Detect which cell encompasses the target text, then output its (x, y) center coordinate. 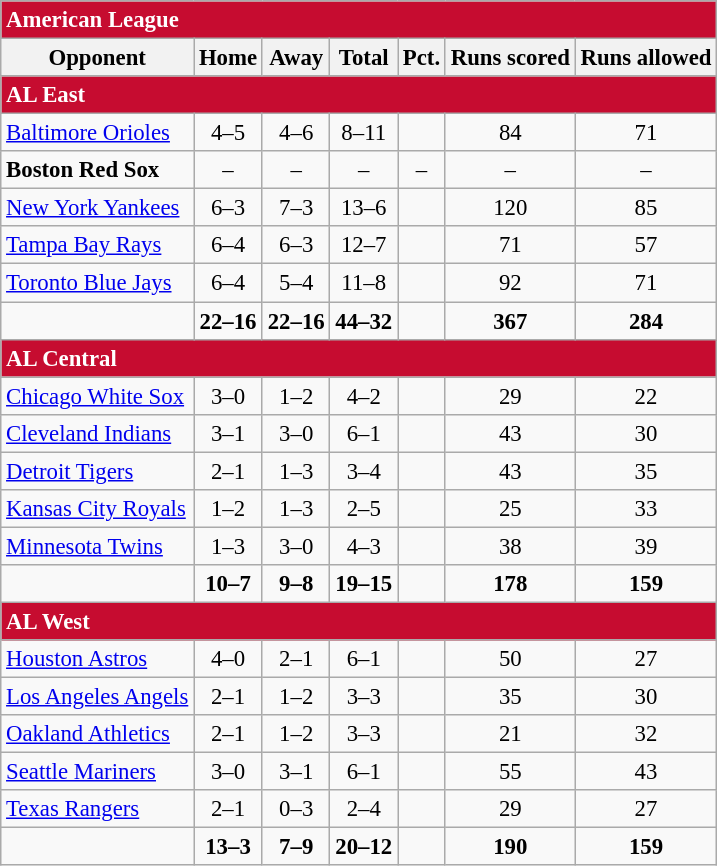
178 (510, 584)
12–7 (364, 245)
84 (510, 133)
13–3 (228, 847)
Pct. (422, 58)
21 (510, 734)
4–5 (228, 133)
Texas Rangers (98, 809)
10–7 (228, 584)
Runs allowed (646, 58)
120 (510, 208)
0–3 (296, 809)
92 (510, 283)
55 (510, 772)
50 (510, 659)
7–9 (296, 847)
Tampa Bay Rays (98, 245)
190 (510, 847)
New York Yankees (98, 208)
AL East (359, 95)
4–0 (228, 659)
AL West (359, 621)
4–6 (296, 133)
Los Angeles Angels (98, 697)
Baltimore Orioles (98, 133)
Detroit Tigers (98, 471)
5–4 (296, 283)
38 (510, 546)
Toronto Blue Jays (98, 283)
8–11 (364, 133)
Chicago White Sox (98, 396)
Houston Astros (98, 659)
American League (359, 20)
2–5 (364, 509)
57 (646, 245)
Runs scored (510, 58)
19–15 (364, 584)
44–32 (364, 321)
25 (510, 509)
3–4 (364, 471)
32 (646, 734)
367 (510, 321)
Minnesota Twins (98, 546)
2–4 (364, 809)
13–6 (364, 208)
4–2 (364, 396)
Kansas City Royals (98, 509)
Cleveland Indians (98, 433)
Oakland Athletics (98, 734)
4–3 (364, 546)
85 (646, 208)
Boston Red Sox (98, 170)
33 (646, 509)
Away (296, 58)
AL Central (359, 358)
Home (228, 58)
11–8 (364, 283)
39 (646, 546)
Seattle Mariners (98, 772)
20–12 (364, 847)
9–8 (296, 584)
Total (364, 58)
284 (646, 321)
7–3 (296, 208)
22 (646, 396)
Opponent (98, 58)
